Output the (X, Y) coordinate of the center of the cell containing the given text.  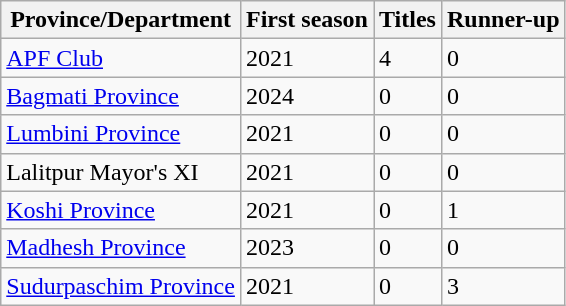
APF Club (121, 58)
First season (306, 20)
2023 (306, 248)
3 (503, 286)
Koshi Province (121, 210)
Province/Department (121, 20)
Lalitpur Mayor's XI (121, 172)
Lumbini Province (121, 134)
Bagmati Province (121, 96)
Runner-up (503, 20)
1 (503, 210)
Titles (408, 20)
4 (408, 58)
Sudurpaschim Province (121, 286)
Madhesh Province (121, 248)
2024 (306, 96)
